Detect which cell encompasses the target text, then output its (x, y) center coordinate. 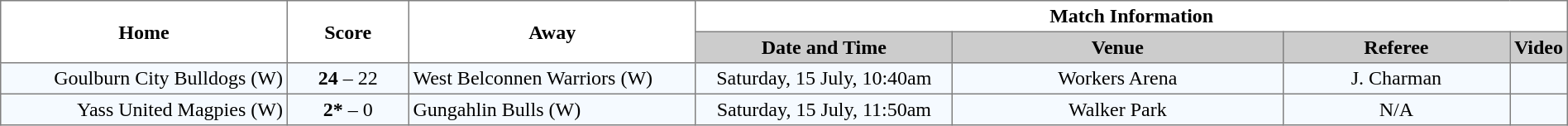
N/A (1396, 109)
Match Information (1131, 17)
Saturday, 15 July, 10:40am (824, 79)
Venue (1118, 47)
Home (144, 31)
J. Charman (1396, 79)
Workers Arena (1118, 79)
West Belconnen Warriors (W) (552, 79)
Date and Time (824, 47)
Score (347, 31)
Walker Park (1118, 109)
Saturday, 15 July, 11:50am (824, 109)
Away (552, 31)
Goulburn City Bulldogs (W) (144, 79)
24 – 22 (347, 79)
Gungahlin Bulls (W) (552, 109)
Referee (1396, 47)
2* – 0 (347, 109)
Yass United Magpies (W) (144, 109)
Video (1539, 47)
